Find where the given text appears and provide that cell's center as (X, Y) coordinate. 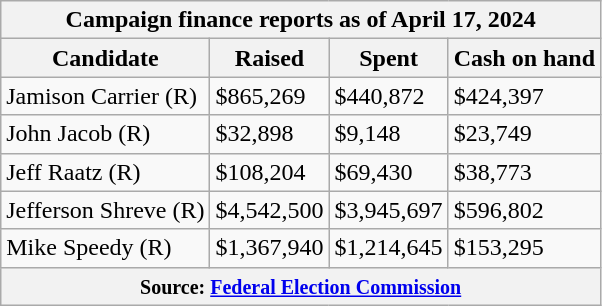
$440,872 (388, 96)
Mike Speedy (R) (106, 248)
Source: Federal Election Commission (301, 286)
$9,148 (388, 134)
$3,945,697 (388, 210)
Spent (388, 58)
$153,295 (524, 248)
Jefferson Shreve (R) (106, 210)
$865,269 (270, 96)
Campaign finance reports as of April 17, 2024 (301, 20)
$23,749 (524, 134)
Jeff Raatz (R) (106, 172)
$32,898 (270, 134)
$596,802 (524, 210)
$108,204 (270, 172)
Jamison Carrier (R) (106, 96)
$38,773 (524, 172)
$424,397 (524, 96)
Candidate (106, 58)
Cash on hand (524, 58)
John Jacob (R) (106, 134)
$69,430 (388, 172)
$4,542,500 (270, 210)
Raised (270, 58)
$1,367,940 (270, 248)
$1,214,645 (388, 248)
